Detect which cell encompasses the target text, then output its (X, Y) center coordinate. 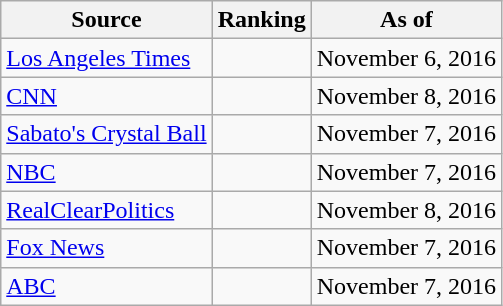
Ranking (262, 20)
November 6, 2016 (406, 58)
Source (106, 20)
CNN (106, 96)
Los Angeles Times (106, 58)
ABC (106, 286)
Fox News (106, 248)
Sabato's Crystal Ball (106, 134)
As of (406, 20)
NBC (106, 172)
RealClearPolitics (106, 210)
